Pinpoint the cell where the given text exists, returning its [x, y] midpoint coordinate. 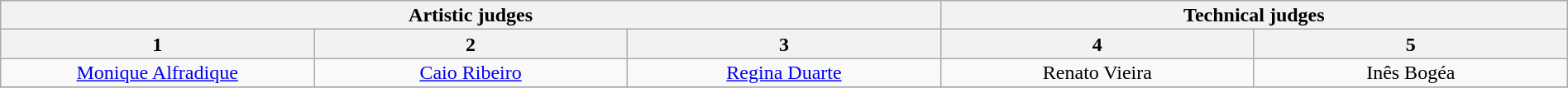
Regina Duarte [784, 72]
Technical judges [1254, 15]
Monique Alfradique [157, 72]
3 [784, 44]
Inês Bogéa [1411, 72]
1 [157, 44]
2 [471, 44]
5 [1411, 44]
Caio Ribeiro [471, 72]
Renato Vieira [1097, 72]
Artistic judges [471, 15]
4 [1097, 44]
